Return (X, Y) of the center of cell containing provided text 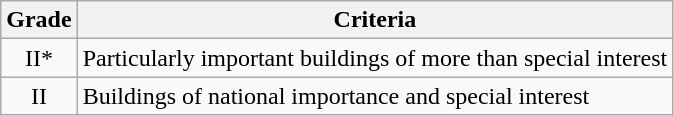
II* (39, 58)
II (39, 96)
Particularly important buildings of more than special interest (375, 58)
Buildings of national importance and special interest (375, 96)
Grade (39, 20)
Criteria (375, 20)
